Extract the [x, y] coordinate from the center of the cell holding the provided text.  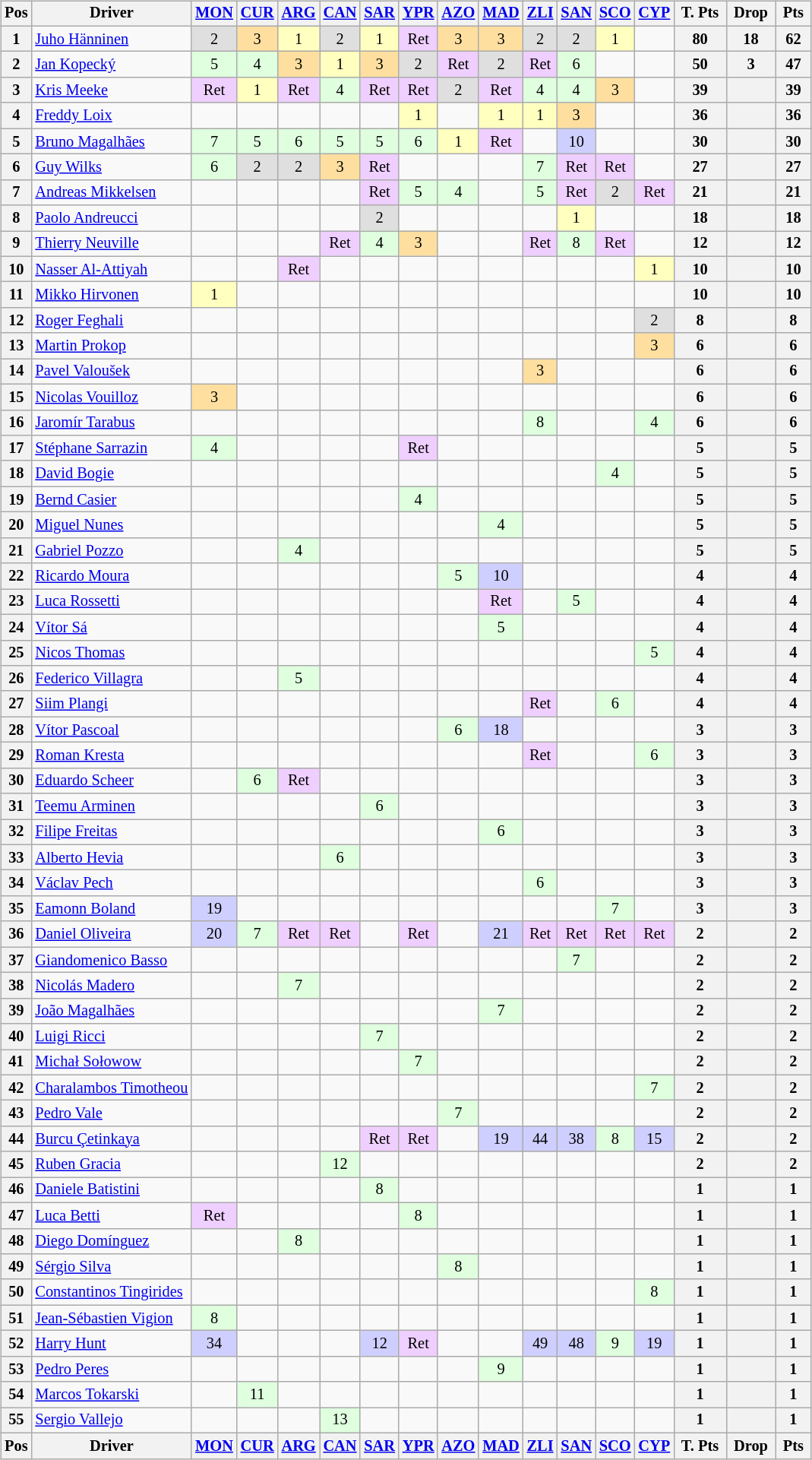
Martin Prokop [111, 346]
Luca Betti [111, 1215]
Jean-Sébastien Vigion [111, 1318]
29 [16, 755]
Filipe Freitas [111, 832]
42 [16, 1088]
Siim Plangi [111, 704]
Sergio Vallejo [111, 1420]
Vítor Sá [111, 627]
Giandomenico Basso [111, 960]
Stéphane Sarrazin [111, 448]
40 [16, 1037]
54 [16, 1395]
Guy Wilks [111, 167]
Václav Pech [111, 883]
35 [16, 909]
Roman Kresta [111, 755]
43 [16, 1113]
41 [16, 1063]
24 [16, 627]
Charalambos Timotheou [111, 1088]
Michał Sołowow [111, 1063]
46 [16, 1190]
45 [16, 1164]
Daniel Oliveira [111, 934]
Pavel Valoušek [111, 372]
Roger Feghali [111, 321]
Nicolás Madero [111, 986]
Daniele Batistini [111, 1190]
Nasser Al-Attiyah [111, 269]
Federico Villagra [111, 679]
51 [16, 1318]
Pedro Peres [111, 1369]
Kris Meeke [111, 90]
Miguel Nunes [111, 525]
26 [16, 679]
Bernd Casier [111, 499]
João Magalhães [111, 1011]
Pedro Vale [111, 1113]
Nicos Thomas [111, 653]
Nicolas Vouilloz [111, 397]
Eduardo Scheer [111, 781]
25 [16, 653]
Harry Hunt [111, 1344]
Thierry Neuville [111, 244]
32 [16, 832]
53 [16, 1369]
Andreas Mikkelsen [111, 192]
37 [16, 960]
Burcu Çetinkaya [111, 1139]
Mikko Hirvonen [111, 295]
Paolo Andreucci [111, 218]
62 [793, 39]
31 [16, 806]
14 [16, 372]
Diego Domínguez [111, 1241]
Luigi Ricci [111, 1037]
16 [16, 423]
17 [16, 448]
80 [700, 39]
Marcos Tokarski [111, 1395]
Bruno Magalhães [111, 141]
55 [16, 1420]
Vítor Pascoal [111, 730]
Juho Hänninen [111, 39]
David Bogie [111, 473]
Freddy Loix [111, 116]
Constantinos Tingirides [111, 1292]
52 [16, 1344]
Alberto Hevia [111, 857]
22 [16, 576]
33 [16, 857]
Jan Kopecký [111, 65]
Ruben Gracia [111, 1164]
Teemu Arminen [111, 806]
Ricardo Moura [111, 576]
Sérgio Silva [111, 1267]
Eamonn Boland [111, 909]
Luca Rossetti [111, 602]
28 [16, 730]
23 [16, 602]
Jaromír Tarabus [111, 423]
Gabriel Pozzo [111, 550]
